Output the [x, y] coordinate of the center of the cell containing the given text.  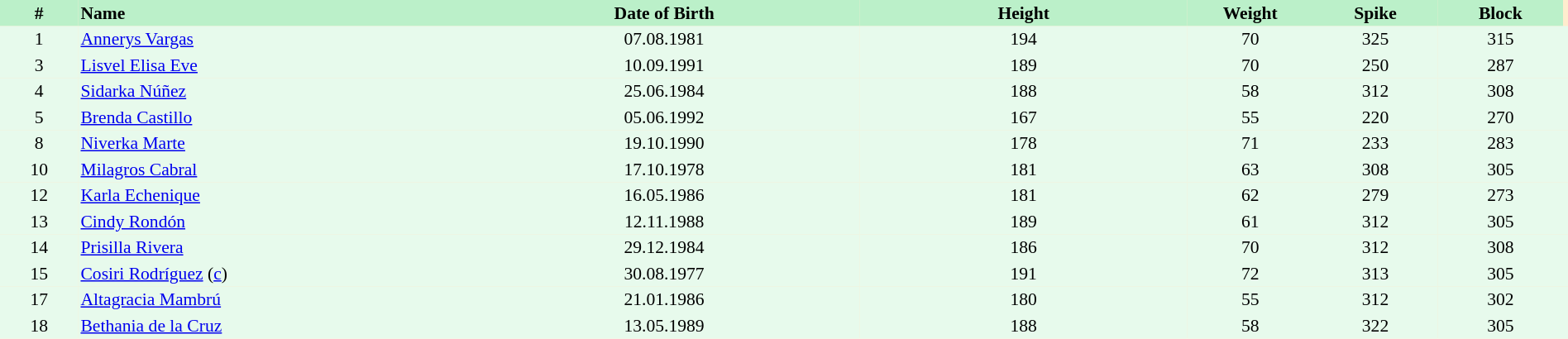
325 [1374, 40]
186 [1024, 248]
19.10.1990 [664, 144]
21.01.1986 [664, 299]
07.08.1981 [664, 40]
Annerys Vargas [273, 40]
313 [1374, 274]
Karla Echenique [273, 195]
8 [39, 144]
17 [39, 299]
191 [1024, 274]
13.05.1989 [664, 326]
30.08.1977 [664, 274]
13 [39, 222]
Niverka Marte [273, 144]
16.05.1986 [664, 195]
12 [39, 195]
61 [1250, 222]
1 [39, 40]
Height [1024, 13]
Prisilla Rivera [273, 248]
71 [1250, 144]
10 [39, 169]
29.12.1984 [664, 248]
Bethania de la Cruz [273, 326]
05.06.1992 [664, 117]
302 [1500, 299]
5 [39, 117]
18 [39, 326]
17.10.1978 [664, 169]
Milagros Cabral [273, 169]
279 [1374, 195]
Cosiri Rodríguez (c) [273, 274]
14 [39, 248]
270 [1500, 117]
25.06.1984 [664, 91]
Spike [1374, 13]
167 [1024, 117]
250 [1374, 65]
Date of Birth [664, 13]
315 [1500, 40]
63 [1250, 169]
72 [1250, 274]
220 [1374, 117]
3 [39, 65]
15 [39, 274]
Cindy Rondón [273, 222]
# [39, 13]
12.11.1988 [664, 222]
233 [1374, 144]
180 [1024, 299]
Altagracia Mambrú [273, 299]
322 [1374, 326]
4 [39, 91]
Name [273, 13]
Sidarka Núñez [273, 91]
Weight [1250, 13]
Brenda Castillo [273, 117]
Block [1500, 13]
287 [1500, 65]
194 [1024, 40]
178 [1024, 144]
273 [1500, 195]
Lisvel Elisa Eve [273, 65]
283 [1500, 144]
62 [1250, 195]
10.09.1991 [664, 65]
